Determine the [X, Y] coordinate at the center of the cell enclosing the given text.  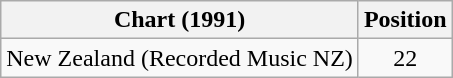
Chart (1991) [180, 20]
Position [405, 20]
New Zealand (Recorded Music NZ) [180, 58]
22 [405, 58]
